From the cell containing the given text, extract its center point as [x, y] coordinate. 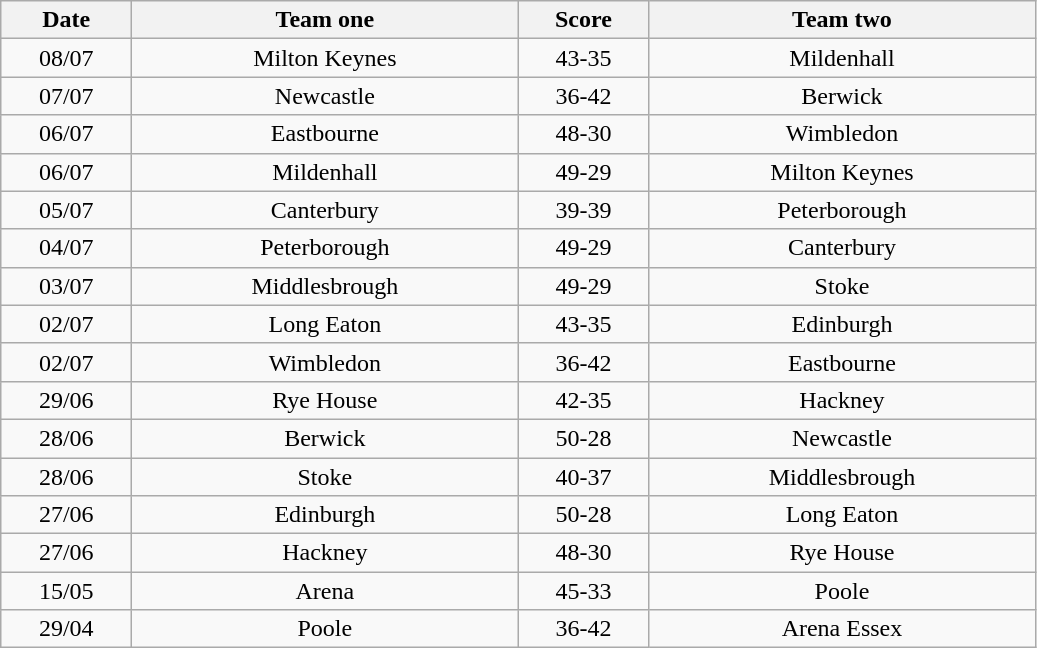
07/07 [66, 96]
04/07 [66, 248]
Arena Essex [842, 629]
29/04 [66, 629]
45-33 [584, 591]
08/07 [66, 58]
03/07 [66, 286]
Date [66, 20]
40-37 [584, 477]
39-39 [584, 210]
15/05 [66, 591]
Arena [325, 591]
29/06 [66, 400]
Score [584, 20]
42-35 [584, 400]
Team one [325, 20]
05/07 [66, 210]
Team two [842, 20]
